Pinpoint the cell where the given text exists, returning its (x, y) midpoint coordinate. 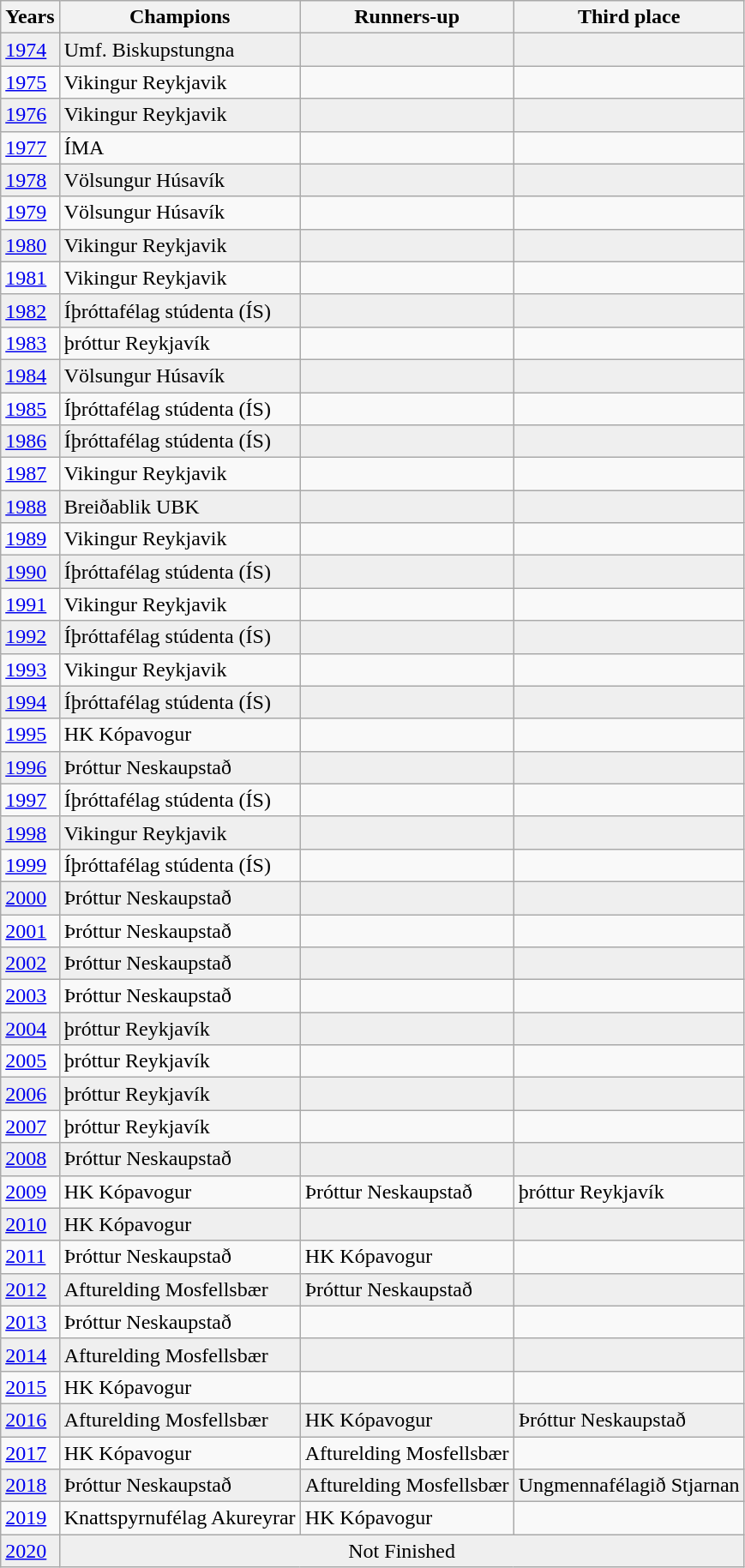
Years (30, 17)
1978 (30, 180)
2004 (30, 1029)
2005 (30, 1061)
1991 (30, 604)
Third place (629, 17)
1989 (30, 539)
2014 (30, 1355)
2002 (30, 964)
1982 (30, 310)
1999 (30, 865)
1995 (30, 735)
1980 (30, 245)
2008 (30, 1159)
2020 (30, 1551)
ÍMA (180, 147)
Champions (180, 17)
2000 (30, 898)
Runners-up (406, 17)
2016 (30, 1420)
1974 (30, 50)
2007 (30, 1126)
Knattspyrnufélag Akureyrar (180, 1518)
1998 (30, 832)
1977 (30, 147)
2010 (30, 1224)
1992 (30, 637)
1988 (30, 507)
2006 (30, 1094)
Ungmennafélagið Stjarnan (629, 1486)
1987 (30, 474)
2003 (30, 996)
2001 (30, 930)
1975 (30, 82)
1981 (30, 278)
2011 (30, 1257)
1984 (30, 375)
1994 (30, 702)
Not Finished (401, 1551)
1976 (30, 115)
2018 (30, 1486)
Breiðablik UBK (180, 507)
2017 (30, 1453)
2013 (30, 1322)
2015 (30, 1387)
2009 (30, 1192)
1997 (30, 800)
1993 (30, 670)
1986 (30, 442)
2019 (30, 1518)
1979 (30, 213)
1990 (30, 572)
1983 (30, 343)
1985 (30, 409)
2012 (30, 1289)
Umf. Biskupstungna (180, 50)
1996 (30, 767)
